Return (x, y) of the center of cell containing provided text 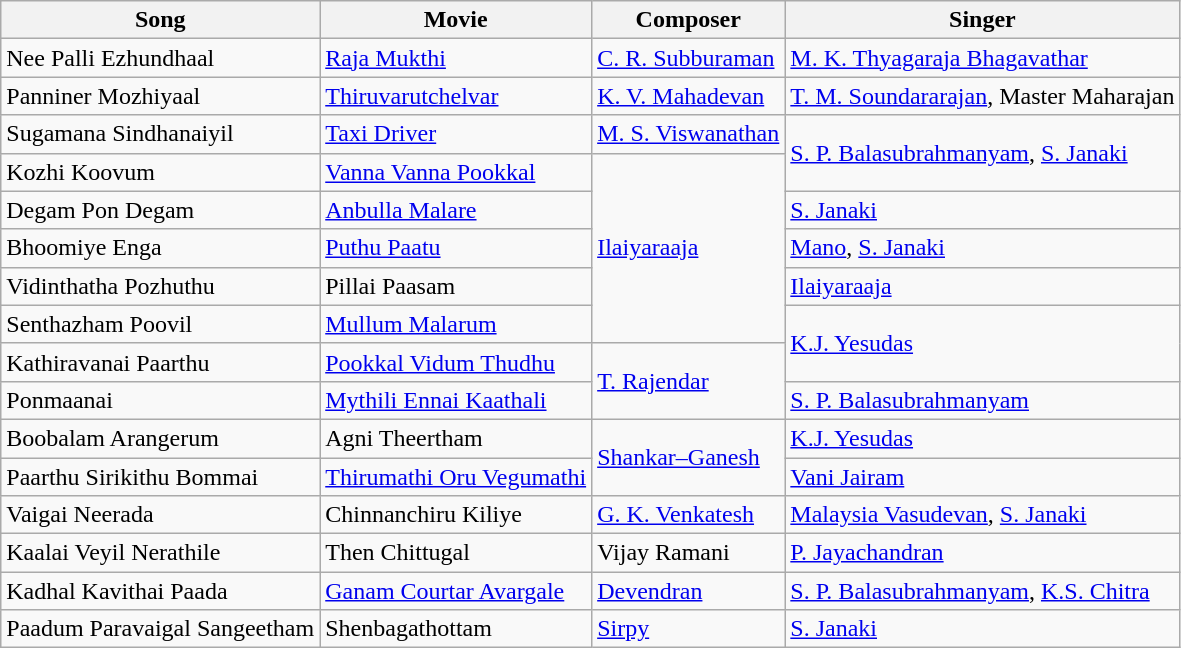
Bhoomiye Enga (160, 248)
Pookkal Vidum Thudhu (456, 362)
Pillai Paasam (456, 286)
Mythili Ennai Kaathali (456, 400)
S. P. Balasubrahmanyam, S. Janaki (982, 153)
Devendran (688, 591)
Vanna Vanna Pookkal (456, 172)
Movie (456, 20)
S. P. Balasubrahmanyam (982, 400)
Shenbagathottam (456, 629)
Shankar–Ganesh (688, 457)
Ganam Courtar Avargale (456, 591)
P. Jayachandran (982, 553)
Paarthu Sirikithu Bommai (160, 477)
Mullum Malarum (456, 324)
S. P. Balasubrahmanyam, K.S. Chitra (982, 591)
Panniner Mozhiyaal (160, 96)
Vani Jairam (982, 477)
Taxi Driver (456, 134)
K. V. Mahadevan (688, 96)
Then Chittugal (456, 553)
Ponmaanai (160, 400)
Composer (688, 20)
Boobalam Arangerum (160, 438)
Anbulla Malare (456, 210)
Mano, S. Janaki (982, 248)
Degam Pon Degam (160, 210)
M. S. Viswanathan (688, 134)
T. Rajendar (688, 381)
Thiruvarutchelvar (456, 96)
Sugamana Sindhanaiyil (160, 134)
Singer (982, 20)
G. K. Venkatesh (688, 515)
T. M. Soundararajan, Master Maharajan (982, 96)
Senthazham Poovil (160, 324)
Raja Mukthi (456, 58)
Puthu Paatu (456, 248)
Thirumathi Oru Vegumathi (456, 477)
Agni Theertham (456, 438)
Vijay Ramani (688, 553)
Vaigai Neerada (160, 515)
Kozhi Koovum (160, 172)
Vidinthatha Pozhuthu (160, 286)
Malaysia Vasudevan, S. Janaki (982, 515)
Kaalai Veyil Nerathile (160, 553)
Sirpy (688, 629)
Paadum Paravaigal Sangeetham (160, 629)
Chinnanchiru Kiliye (456, 515)
Nee Palli Ezhundhaal (160, 58)
Kathiravanai Paarthu (160, 362)
C. R. Subburaman (688, 58)
Kadhal Kavithai Paada (160, 591)
M. K. Thyagaraja Bhagavathar (982, 58)
Song (160, 20)
